Find where the given text appears and provide that cell's center as (x, y) coordinate. 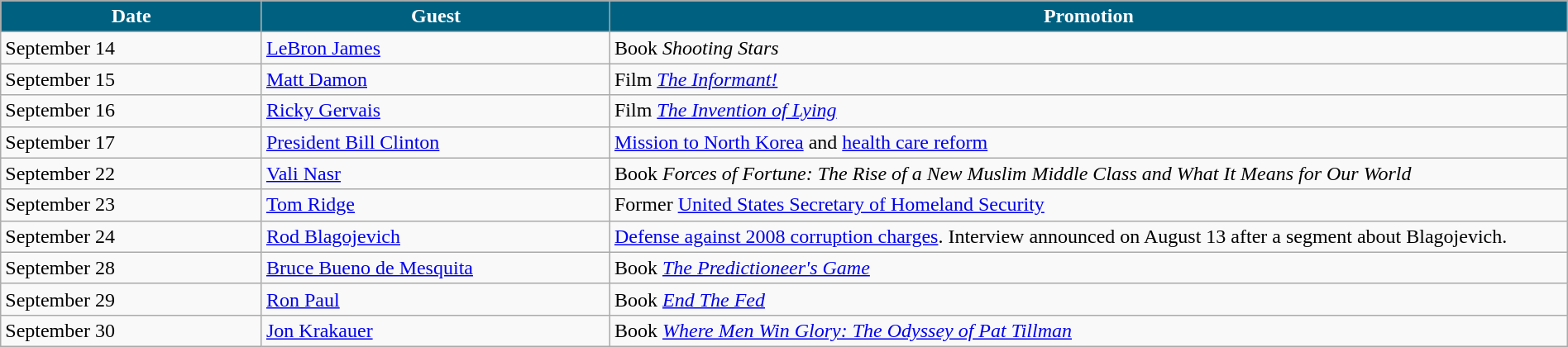
Tom Ridge (435, 205)
Book Forces of Fortune: The Rise of a New Muslim Middle Class and What It Means for Our World (1088, 173)
September 15 (131, 79)
Defense against 2008 corruption charges. Interview announced on August 13 after a segment about Blagojevich. (1088, 236)
Jon Krakauer (435, 330)
Mission to North Korea and health care reform (1088, 142)
September 24 (131, 236)
Book Where Men Win Glory: The Odyssey of Pat Tillman (1088, 330)
Vali Nasr (435, 173)
LeBron James (435, 48)
Ricky Gervais (435, 111)
Book Shooting Stars (1088, 48)
President Bill Clinton (435, 142)
Film The Informant! (1088, 79)
September 28 (131, 268)
Book End The Fed (1088, 299)
Ron Paul (435, 299)
September 17 (131, 142)
September 23 (131, 205)
September 14 (131, 48)
Bruce Bueno de Mesquita (435, 268)
Date (131, 17)
Book The Predictioneer's Game (1088, 268)
Rod Blagojevich (435, 236)
Promotion (1088, 17)
September 29 (131, 299)
September 30 (131, 330)
September 16 (131, 111)
Matt Damon (435, 79)
Film The Invention of Lying (1088, 111)
Former United States Secretary of Homeland Security (1088, 205)
September 22 (131, 173)
Guest (435, 17)
